Output the (x, y) coordinate of the center of the cell containing the given text.  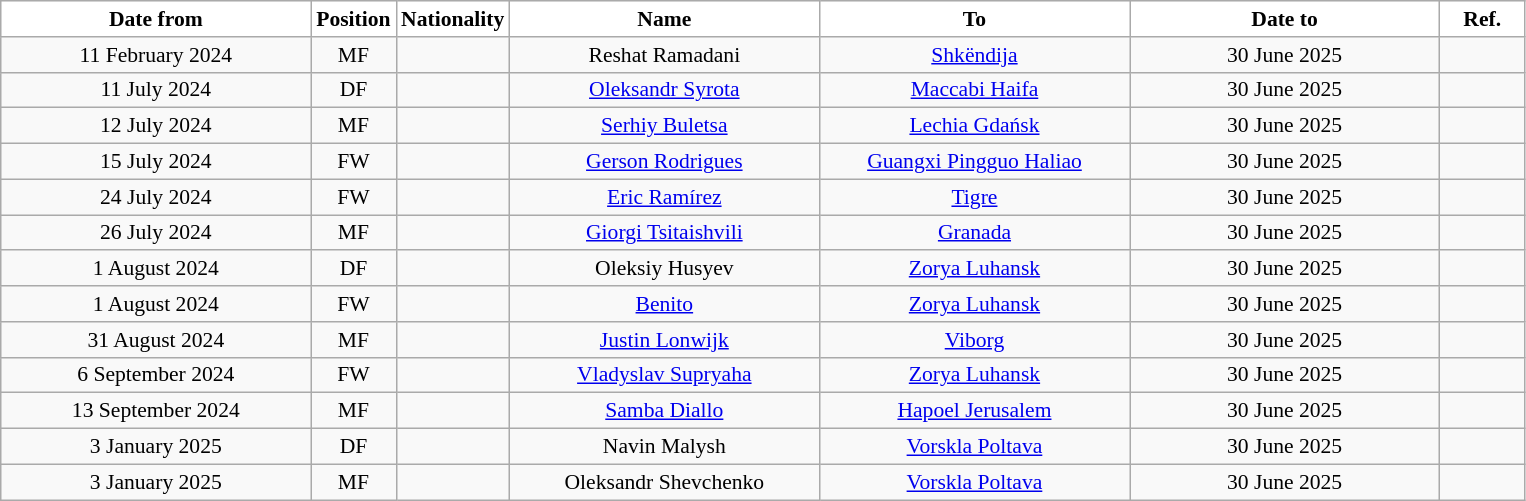
Maccabi Haifa (974, 90)
Viborg (974, 340)
Nationality (452, 19)
26 July 2024 (156, 233)
Date to (1285, 19)
Reshat Ramadani (664, 55)
Granada (974, 233)
Eric Ramírez (664, 197)
Oleksandr Shevchenko (664, 482)
Oleksiy Husyev (664, 269)
Samba Diallo (664, 411)
Navin Malysh (664, 447)
Gerson Rodrigues (664, 162)
Name (664, 19)
Tigre (974, 197)
Position (354, 19)
Benito (664, 304)
11 July 2024 (156, 90)
Ref. (1482, 19)
Oleksandr Syrota (664, 90)
31 August 2024 (156, 340)
13 September 2024 (156, 411)
24 July 2024 (156, 197)
Shkëndija (974, 55)
Lechia Gdańsk (974, 126)
Hapoel Jerusalem (974, 411)
11 February 2024 (156, 55)
15 July 2024 (156, 162)
Serhiy Buletsa (664, 126)
Justin Lonwijk (664, 340)
Giorgi Tsitaishvili (664, 233)
6 September 2024 (156, 375)
Date from (156, 19)
To (974, 19)
Vladyslav Supryaha (664, 375)
12 July 2024 (156, 126)
Guangxi Pingguo Haliao (974, 162)
